Search for the cell housing the specified text and yield its (x, y) center coordinate. 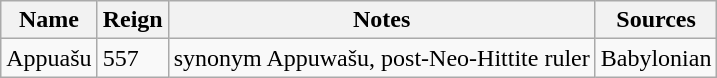
Name (49, 20)
Babylonian (656, 58)
Appuašu (49, 58)
synonym Appuwašu, post-Neo-Hittite ruler (382, 58)
Notes (382, 20)
Reign (132, 20)
557 (132, 58)
Sources (656, 20)
